Capture the cell that displays the provided text and extract its (x, y) central coordinate. 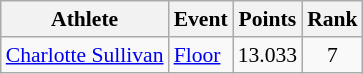
Athlete (85, 19)
Floor (201, 55)
Points (268, 19)
13.033 (268, 55)
Rank (332, 19)
Charlotte Sullivan (85, 55)
7 (332, 55)
Event (201, 19)
